Locate the cell with the specified text and output its [X, Y] center coordinate. 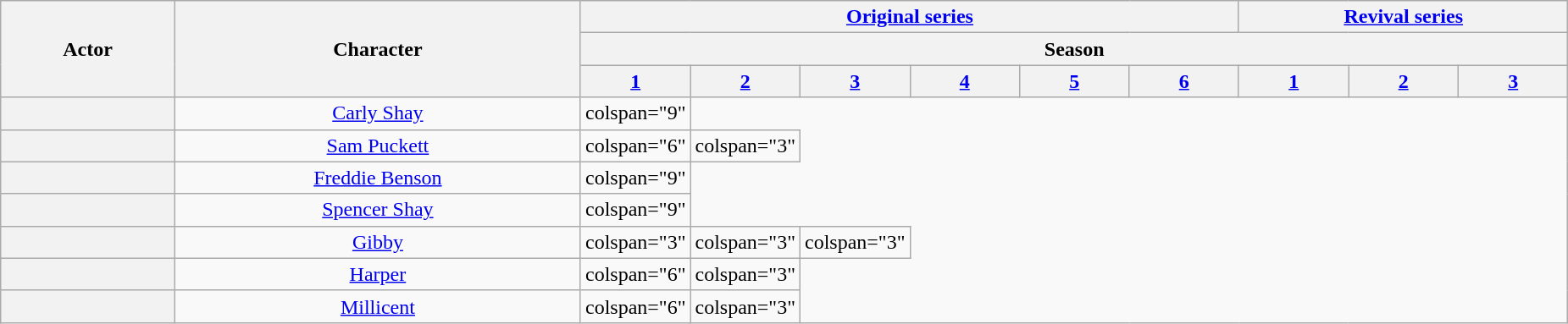
Freddie Benson [378, 178]
Sam Puckett [378, 146]
Original series [910, 17]
Spencer Shay [378, 210]
Millicent [378, 306]
6 [1184, 81]
Character [378, 49]
Harper [378, 274]
Actor [88, 49]
5 [1074, 81]
Gibby [378, 242]
Season [1074, 49]
Carly Shay [378, 113]
Revival series [1403, 17]
4 [964, 81]
